Find where the given text appears and provide that cell's center as [x, y] coordinate. 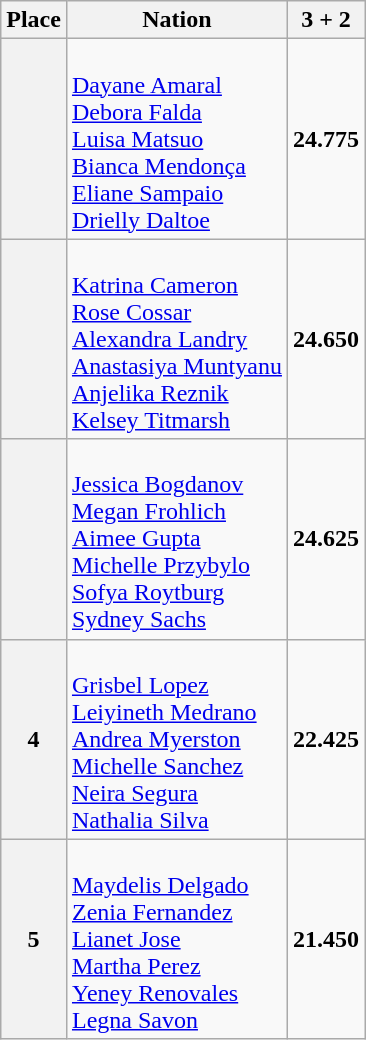
Place [34, 20]
5 [34, 939]
Maydelis DelgadoZenia FernandezLianet JoseMartha PerezYeney RenovalesLegna Savon [176, 939]
Katrina CameronRose CossarAlexandra LandryAnastasiya MuntyanuAnjelika ReznikKelsey Titmarsh [176, 339]
22.425 [326, 739]
24.775 [326, 139]
24.650 [326, 339]
Jessica BogdanovMegan FrohlichAimee GuptaMichelle PrzybyloSofya RoytburgSydney Sachs [176, 539]
Dayane AmaralDebora FaldaLuisa MatsuoBianca MendonçaEliane SampaioDrielly Daltoe [176, 139]
3 + 2 [326, 20]
Nation [176, 20]
Grisbel LopezLeiyineth MedranoAndrea MyerstonMichelle SanchezNeira SeguraNathalia Silva [176, 739]
21.450 [326, 939]
4 [34, 739]
24.625 [326, 539]
